Pinpoint the cell where the given text exists, returning its [X, Y] midpoint coordinate. 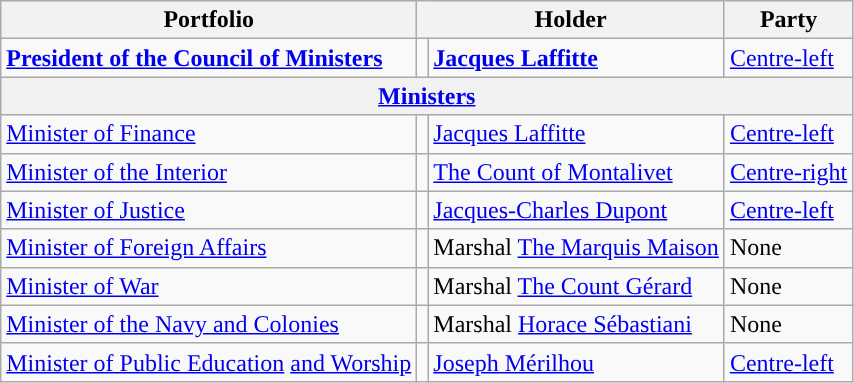
Holder [571, 20]
Ministers [427, 96]
Minister of Finance [209, 134]
Marshal The Count Gérard [576, 286]
Joseph Mérilhou [576, 362]
Minister of Public Education and Worship [209, 362]
Party [788, 20]
Minister of Foreign Affairs [209, 248]
Minister of War [209, 286]
President of the Council of Ministers [209, 58]
Marshal Horace Sébastiani [576, 324]
Portfolio [209, 20]
Marshal The Marquis Maison [576, 248]
Minister of the Navy and Colonies [209, 324]
Minister of Justice [209, 210]
Minister of the Interior [209, 172]
The Count of Montalivet [576, 172]
Jacques-Charles Dupont [576, 210]
Centre-right [788, 172]
